Return the [x, y] coordinate for the center point of the cell that contains the specified text.  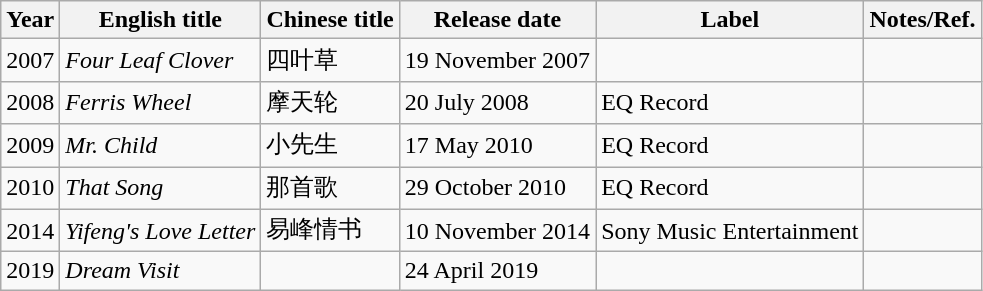
2014 [30, 230]
摩天轮 [330, 102]
20 July 2008 [497, 102]
Dream Visit [160, 271]
四叶草 [330, 60]
Notes/Ref. [922, 20]
That Song [160, 188]
2010 [30, 188]
2008 [30, 102]
Ferris Wheel [160, 102]
10 November 2014 [497, 230]
Year [30, 20]
那首歌 [330, 188]
19 November 2007 [497, 60]
2019 [30, 271]
17 May 2010 [497, 146]
English title [160, 20]
2007 [30, 60]
易峰情书 [330, 230]
24 April 2019 [497, 271]
小先生 [330, 146]
2009 [30, 146]
Release date [497, 20]
Chinese title [330, 20]
Label [730, 20]
Yifeng's Love Letter [160, 230]
Four Leaf Clover [160, 60]
29 October 2010 [497, 188]
Sony Music Entertainment [730, 230]
Mr. Child [160, 146]
